Find where the given text appears and provide that cell's center as [x, y] coordinate. 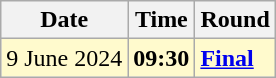
Time [162, 20]
Round [235, 20]
9 June 2024 [64, 58]
Final [235, 58]
Date [64, 20]
09:30 [162, 58]
